Capture the cell that displays the provided text and extract its [X, Y] central coordinate. 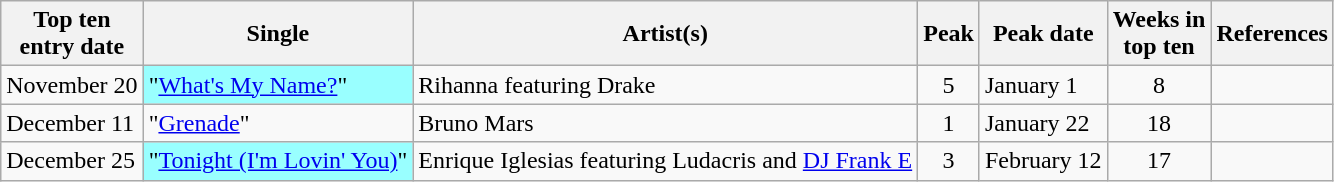
Weeks intop ten [1159, 34]
5 [949, 85]
1 [949, 123]
January 1 [1043, 85]
"What's My Name?" [278, 85]
Top tenentry date [72, 34]
"Grenade" [278, 123]
February 12 [1043, 161]
17 [1159, 161]
Peak date [1043, 34]
December 11 [72, 123]
References [1272, 34]
Single [278, 34]
Rihanna featuring Drake [666, 85]
Artist(s) [666, 34]
December 25 [72, 161]
"Tonight (I'm Lovin' You)" [278, 161]
18 [1159, 123]
January 22 [1043, 123]
8 [1159, 85]
3 [949, 161]
Enrique Iglesias featuring Ludacris and DJ Frank E [666, 161]
Bruno Mars [666, 123]
Peak [949, 34]
November 20 [72, 85]
